Search for the cell housing the specified text and yield its [X, Y] center coordinate. 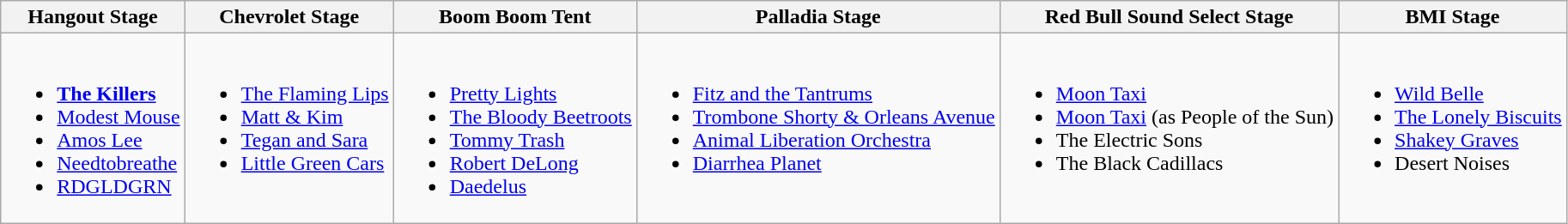
Hangout Stage [93, 17]
Pretty LightsThe Bloody BeetrootsTommy TrashRobert DeLongDaedelus [515, 129]
Fitz and the TantrumsTrombone Shorty & Orleans AvenueAnimal Liberation OrchestraDiarrhea Planet [817, 129]
Wild BelleThe Lonely BiscuitsShakey GravesDesert Noises [1453, 129]
The Flaming LipsMatt & KimTegan and SaraLittle Green Cars [289, 129]
Boom Boom Tent [515, 17]
Palladia Stage [817, 17]
Moon TaxiMoon Taxi (as People of the Sun)The Electric SonsThe Black Cadillacs [1169, 129]
Chevrolet Stage [289, 17]
BMI Stage [1453, 17]
The KillersModest MouseAmos LeeNeedtobreatheRDGLDGRN [93, 129]
Red Bull Sound Select Stage [1169, 17]
